Provide the [x, y] coordinate of the cell's center where the given text is located.  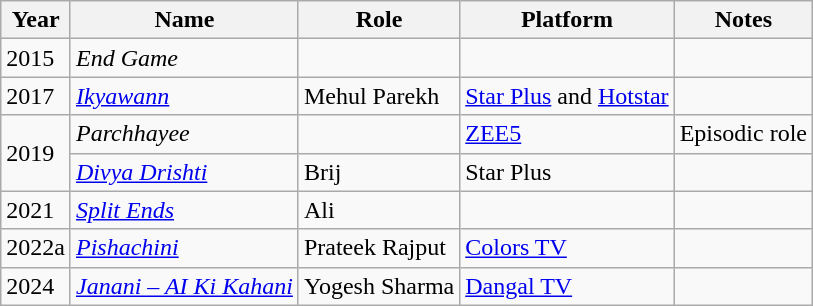
ZEE5 [567, 134]
End Game [184, 58]
Pishachini [184, 248]
2015 [36, 58]
2022a [36, 248]
Star Plus and Hotstar [567, 96]
Dangal TV [567, 286]
Notes [743, 20]
Ali [378, 210]
Colors TV [567, 248]
2024 [36, 286]
Split Ends [184, 210]
Parchhayee [184, 134]
Divya Drishti [184, 172]
Episodic role [743, 134]
Yogesh Sharma [378, 286]
2017 [36, 96]
Prateek Rajput [378, 248]
Role [378, 20]
2021 [36, 210]
Janani – AI Ki Kahani [184, 286]
2019 [36, 153]
Brij [378, 172]
Platform [567, 20]
Mehul Parekh [378, 96]
Ikyawann [184, 96]
Year [36, 20]
Name [184, 20]
Star Plus [567, 172]
